Detect which cell encompasses the target text, then output its [X, Y] center coordinate. 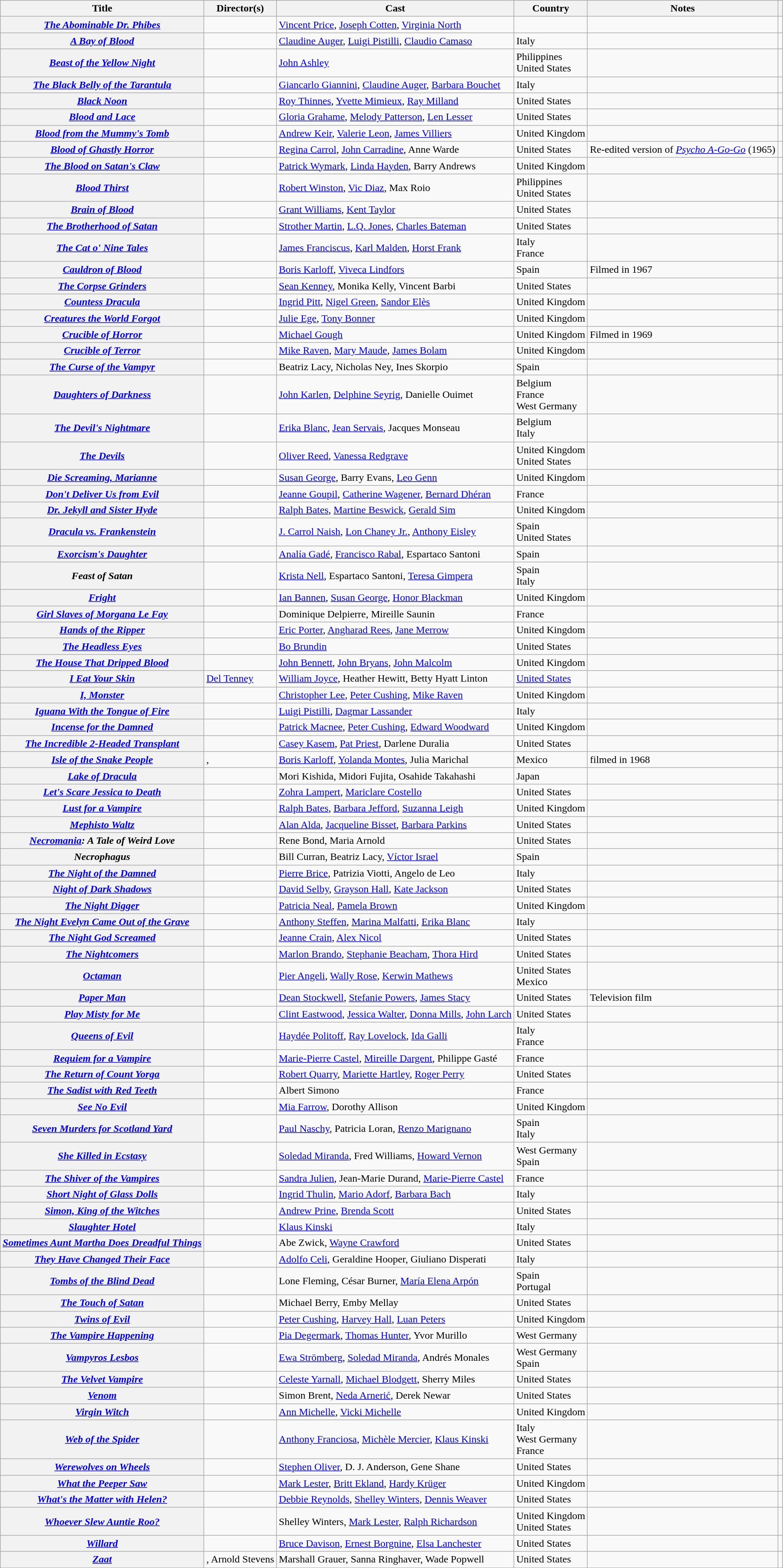
Ian Bannen, Susan George, Honor Blackman [395, 598]
Ralph Bates, Martine Beswick, Gerald Sim [395, 510]
Isle of the Snake People [102, 760]
Dean Stockwell, Stefanie Powers, James Stacy [395, 998]
Roy Thinnes, Yvette Mimieux, Ray Milland [395, 101]
Cast [395, 9]
Virgin Witch [102, 1411]
Crucible of Terror [102, 351]
Mike Raven, Mary Maude, James Bolam [395, 351]
Necrophagus [102, 857]
Vincent Price, Joseph Cotten, Virginia North [395, 25]
The Vampire Happening [102, 1335]
Filmed in 1967 [682, 270]
ItalyWest GermanyFrance [550, 1439]
The Devil's Nightmare [102, 428]
Eric Porter, Angharad Rees, Jane Merrow [395, 630]
The Nightcomers [102, 954]
The Shiver of the Vampires [102, 1178]
Vampyros Lesbos [102, 1357]
Casey Kasem, Pat Priest, Darlene Duralia [395, 743]
Robert Quarry, Mariette Hartley, Roger Perry [395, 1074]
Bill Curran, Beatriz Lacy, Víctor Israel [395, 857]
See No Evil [102, 1107]
Boris Karloff, Viveca Lindfors [395, 270]
Country [550, 9]
Giancarlo Giannini, Claudine Auger, Barbara Bouchet [395, 85]
Filmed in 1969 [682, 334]
Web of the Spider [102, 1439]
Japan [550, 776]
Luigi Pistilli, Dagmar Lassander [395, 711]
Rene Bond, Maria Arnold [395, 841]
Marshall Grauer, Sanna Ringhaver, Wade Popwell [395, 1559]
Claudine Auger, Luigi Pistilli, Claudio Camaso [395, 41]
Adolfo Celi, Geraldine Hooper, Giuliano Disperati [395, 1259]
Octaman [102, 976]
Cauldron of Blood [102, 270]
Debbie Reynolds, Shelley Winters, Dennis Weaver [395, 1499]
She Killed in Ecstasy [102, 1157]
Anthony Franciosa, Michèle Mercier, Klaus Kinski [395, 1439]
Paul Naschy, Patricia Loran, Renzo Marignano [395, 1128]
John Ashley [395, 63]
Necromania: A Tale of Weird Love [102, 841]
Dominique Delpierre, Mireille Saunin [395, 614]
Soledad Miranda, Fred Williams, Howard Vernon [395, 1157]
Lake of Dracula [102, 776]
Regina Carrol, John Carradine, Anne Warde [395, 149]
Mia Farrow, Dorothy Allison [395, 1107]
Andrew Keir, Valerie Leon, James Villiers [395, 133]
Gloria Grahame, Melody Patterson, Len Lesser [395, 117]
Girl Slaves of Morgana Le Fay [102, 614]
Requiem for a Vampire [102, 1058]
What the Peeper Saw [102, 1483]
John Karlen, Delphine Seyrig, Danielle Ouimet [395, 394]
Albert Simono [395, 1090]
Celeste Yarnall, Michael Blodgett, Sherry Miles [395, 1379]
Countess Dracula [102, 302]
Ralph Bates, Barbara Jefford, Suzanna Leigh [395, 808]
I Eat Your Skin [102, 679]
Werewolves on Wheels [102, 1467]
They Have Changed Their Face [102, 1259]
, Arnold Stevens [240, 1559]
Pierre Brice, Patrizia Viotti, Angelo de Leo [395, 873]
Michael Berry, Emby Mellay [395, 1303]
The House That Dripped Blood [102, 663]
Feast of Satan [102, 576]
I, Monster [102, 695]
Iguana With the Tongue of Fire [102, 711]
Anthony Steffen, Marina Malfatti, Erika Blanc [395, 922]
Blood Thirst [102, 187]
The Night Digger [102, 905]
Blood and Lace [102, 117]
Notes [682, 9]
Zohra Lampert, Mariclare Costello [395, 792]
Jeanne Goupil, Catherine Wagener, Bernard Dhéran [395, 494]
Mark Lester, Britt Ekland, Hardy Krüger [395, 1483]
The Devils [102, 455]
Lone Fleming, César Burner, María Elena Arpón [395, 1281]
BelgiumFranceWest Germany [550, 394]
J. Carrol Naish, Lon Chaney Jr., Anthony Eisley [395, 532]
Sean Kenney, Monika Kelly, Vincent Barbi [395, 286]
Haydée Politoff, Ray Lovelock, Ida Galli [395, 1036]
Director(s) [240, 9]
Creatures the World Forgot [102, 318]
Whoever Slew Auntie Roo? [102, 1522]
Simon, King of the Witches [102, 1211]
The Headless Eyes [102, 646]
Sandra Julien, Jean-Marie Durand, Marie-Pierre Castel [395, 1178]
Night of Dark Shadows [102, 889]
Clint Eastwood, Jessica Walter, Donna Mills, John Larch [395, 1014]
Television film [682, 998]
Slaughter Hotel [102, 1227]
The Sadist with Red Teeth [102, 1090]
William Joyce, Heather Hewitt, Betty Hyatt Linton [395, 679]
Ingrid Thulin, Mario Adorf, Barbara Bach [395, 1194]
Boris Karloff, Yolanda Montes, Julia Marichal [395, 760]
Zaat [102, 1559]
The Corpse Grinders [102, 286]
The Return of Count Yorga [102, 1074]
The Night of the Damned [102, 873]
The Blood on Satan's Claw [102, 166]
Tombs of the Blind Dead [102, 1281]
Susan George, Barry Evans, Leo Genn [395, 477]
Abe Zwick, Wayne Crawford [395, 1243]
The Night Evelyn Came Out of the Grave [102, 922]
Krista Nell, Espartaco Santoni, Teresa Gimpera [395, 576]
Del Tenney [240, 679]
SpainPortugal [550, 1281]
Dracula vs. Frankenstein [102, 532]
The Brotherhood of Satan [102, 226]
Alan Alda, Jacqueline Bisset, Barbara Parkins [395, 824]
The Incredible 2-Headed Transplant [102, 743]
Sometimes Aunt Martha Does Dreadful Things [102, 1243]
John Bennett, John Bryans, John Malcolm [395, 663]
Mori Kishida, Midori Fujita, Osahide Takahashi [395, 776]
Pia Degermark, Thomas Hunter, Yvor Murillo [395, 1335]
A Bay of Blood [102, 41]
Bruce Davison, Ernest Borgnine, Elsa Lanchester [395, 1543]
Fright [102, 598]
The Touch of Satan [102, 1303]
The Night God Screamed [102, 938]
West Germany [550, 1335]
Grant Williams, Kent Taylor [395, 209]
Die Screaming, Marianne [102, 477]
Paper Man [102, 998]
What's the Matter with Helen? [102, 1499]
Mexico [550, 760]
Simon Brent, Neda Arnerić, Derek Newar [395, 1395]
Beast of the Yellow Night [102, 63]
Twins of Evil [102, 1319]
Shelley Winters, Mark Lester, Ralph Richardson [395, 1522]
Bo Brundin [395, 646]
Beatriz Lacy, Nicholas Ney, Ines Skorpio [395, 367]
United StatesMexico [550, 976]
David Selby, Grayson Hall, Kate Jackson [395, 889]
Ann Michelle, Vicki Michelle [395, 1411]
Strother Martin, L.Q. Jones, Charles Bateman [395, 226]
filmed in 1968 [682, 760]
Mephisto Waltz [102, 824]
SpainUnited States [550, 532]
Analía Gadé, Francisco Rabal, Espartaco Santoni [395, 554]
Patrick Macnee, Peter Cushing, Edward Woodward [395, 727]
Brain of Blood [102, 209]
Incense for the Damned [102, 727]
Pier Angeli, Wally Rose, Kerwin Mathews [395, 976]
Robert Winston, Vic Diaz, Max Roio [395, 187]
Ingrid Pitt, Nigel Green, Sandor Elès [395, 302]
Marlon Brando, Stephanie Beacham, Thora Hird [395, 954]
Peter Cushing, Harvey Hall, Luan Peters [395, 1319]
Queens of Evil [102, 1036]
Short Night of Glass Dolls [102, 1194]
Jeanne Crain, Alex Nicol [395, 938]
Julie Ege, Tony Bonner [395, 318]
The Cat o' Nine Tales [102, 248]
Seven Murders for Scotland Yard [102, 1128]
Crucible of Horror [102, 334]
Stephen Oliver, D. J. Anderson, Gene Shane [395, 1467]
Marie-Pierre Castel, Mireille Dargent, Philippe Gasté [395, 1058]
Title [102, 9]
Erika Blanc, Jean Servais, Jacques Monseau [395, 428]
Re-edited version of Psycho A-Go-Go (1965) [682, 149]
Black Noon [102, 101]
Blood from the Mummy's Tomb [102, 133]
Daughters of Darkness [102, 394]
Blood of Ghastly Horror [102, 149]
Lust for a Vampire [102, 808]
Play Misty for Me [102, 1014]
Willard [102, 1543]
BelgiumItaly [550, 428]
James Franciscus, Karl Malden, Horst Frank [395, 248]
Hands of the Ripper [102, 630]
, [240, 760]
Venom [102, 1395]
Patrick Wymark, Linda Hayden, Barry Andrews [395, 166]
Oliver Reed, Vanessa Redgrave [395, 455]
Don't Deliver Us from Evil [102, 494]
Let's Scare Jessica to Death [102, 792]
Dr. Jekyll and Sister Hyde [102, 510]
Christopher Lee, Peter Cushing, Mike Raven [395, 695]
Patricia Neal, Pamela Brown [395, 905]
Andrew Prine, Brenda Scott [395, 1211]
Ewa Strömberg, Soledad Miranda, Andrés Monales [395, 1357]
The Velvet Vampire [102, 1379]
Michael Gough [395, 334]
The Black Belly of the Tarantula [102, 85]
The Curse of the Vampyr [102, 367]
Exorcism's Daughter [102, 554]
The Abominable Dr. Phibes [102, 25]
Klaus Kinski [395, 1227]
